Scan for the cell matching the given text and deliver its (X, Y) coordinate at center. 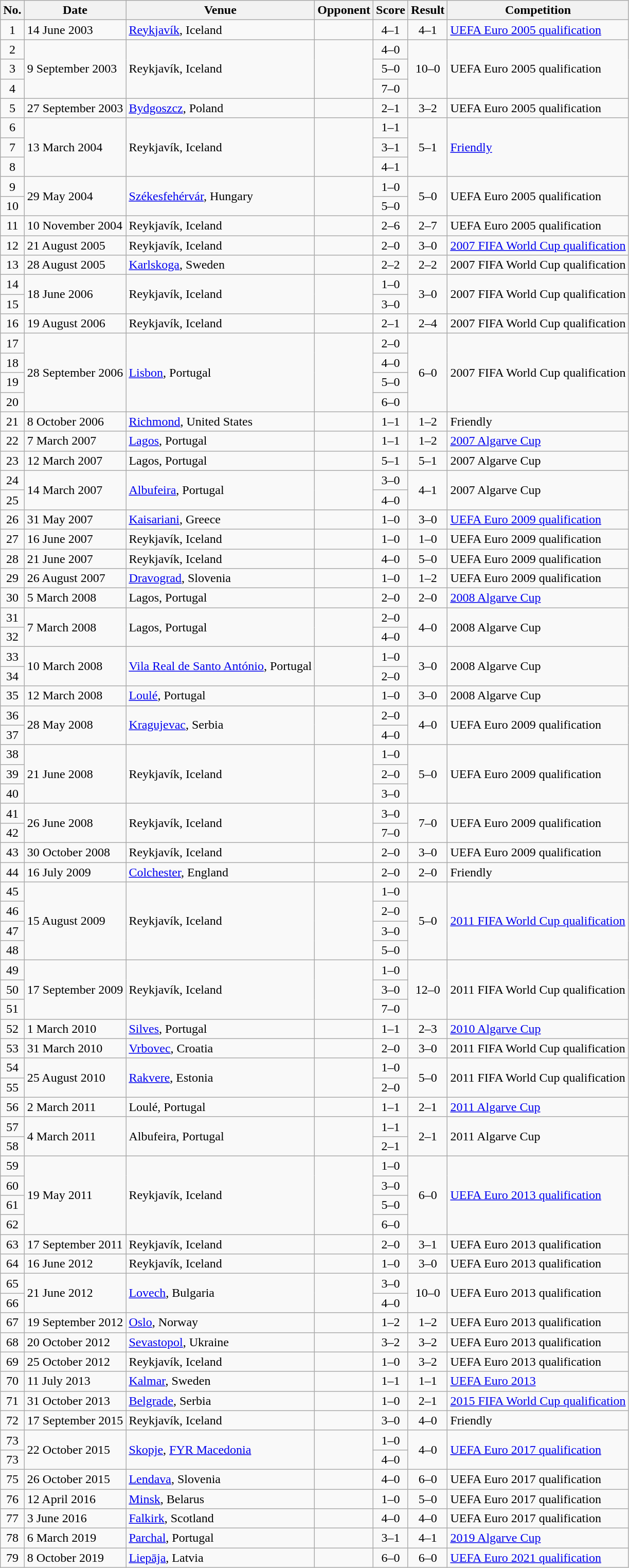
26 August 2007 (75, 578)
2–6 (391, 225)
42 (12, 833)
12 April 2016 (75, 1499)
71 (12, 1401)
14 March 2007 (75, 490)
Result (427, 10)
Oslo, Norway (220, 1323)
3 June 2016 (75, 1519)
7 March 2007 (75, 441)
UEFA Euro 2013 (538, 1381)
Lisbon, Portugal (220, 373)
75 (12, 1479)
9 September 2003 (75, 69)
11 (12, 225)
59 (12, 1166)
28 May 2008 (75, 725)
21 June 2012 (75, 1293)
79 (12, 1558)
Venue (220, 10)
19 (12, 382)
31 (12, 618)
56 (12, 1107)
15 August 2009 (75, 921)
10 March 2008 (75, 666)
Sevastopol, Ukraine (220, 1342)
68 (12, 1342)
19 May 2011 (75, 1195)
32 (12, 637)
11 July 2013 (75, 1381)
21 August 2005 (75, 245)
1 (12, 30)
27 September 2003 (75, 108)
Belgrade, Serbia (220, 1401)
33 (12, 657)
No. (12, 10)
4 March 2011 (75, 1136)
Lendava, Slovenia (220, 1479)
2 March 2011 (75, 1107)
12 (12, 245)
58 (12, 1146)
6 (12, 128)
Date (75, 10)
13 (12, 265)
22 October 2015 (75, 1450)
54 (12, 1068)
35 (12, 696)
10 (12, 206)
40 (12, 794)
Colchester, England (220, 872)
Competition (538, 10)
7 March 2008 (75, 627)
21 (12, 421)
25 (12, 500)
29 May 2004 (75, 196)
17 September 2011 (75, 1244)
30 (12, 598)
22 (12, 441)
57 (12, 1126)
43 (12, 852)
17 (12, 343)
38 (12, 754)
21 June 2007 (75, 558)
26 October 2015 (75, 1479)
16 June 2012 (75, 1264)
Dravograd, Slovenia (220, 578)
1 March 2010 (75, 1029)
Rakvere, Estonia (220, 1078)
19 August 2006 (75, 324)
62 (12, 1225)
Vrbovec, Croatia (220, 1048)
41 (12, 813)
24 (12, 480)
16 (12, 324)
28 (12, 558)
12 March 2007 (75, 461)
20 October 2012 (75, 1342)
5 March 2008 (75, 598)
45 (12, 892)
Liepāja, Latvia (220, 1558)
4 (12, 89)
Opponent (344, 10)
Skopje, FYR Macedonia (220, 1450)
31 March 2010 (75, 1048)
16 June 2007 (75, 539)
15 (12, 304)
10 November 2004 (75, 225)
12–0 (427, 990)
17 September 2009 (75, 990)
55 (12, 1087)
31 May 2007 (75, 519)
67 (12, 1323)
51 (12, 1009)
69 (12, 1362)
34 (12, 676)
Kragujevac, Serbia (220, 725)
16 July 2009 (75, 872)
18 June 2006 (75, 294)
5 (12, 108)
17 September 2015 (75, 1420)
Lovech, Bulgaria (220, 1293)
36 (12, 715)
47 (12, 931)
78 (12, 1538)
65 (12, 1283)
8 October 2006 (75, 421)
14 (12, 285)
77 (12, 1519)
26 (12, 519)
25 August 2010 (75, 1078)
Kaisariani, Greece (220, 519)
48 (12, 950)
60 (12, 1185)
Falkirk, Scotland (220, 1519)
2–7 (427, 225)
Vila Real de Santo António, Portugal (220, 666)
2 (12, 49)
14 June 2003 (75, 30)
3 (12, 69)
2–3 (427, 1029)
18 (12, 363)
2015 FIFA World Cup qualification (538, 1401)
23 (12, 461)
70 (12, 1381)
53 (12, 1048)
13 March 2004 (75, 147)
21 June 2008 (75, 774)
12 March 2008 (75, 696)
27 (12, 539)
2–4 (427, 324)
Bydgoszcz, Poland (220, 108)
50 (12, 990)
37 (12, 735)
8 (12, 167)
Minsk, Belarus (220, 1499)
Silves, Portugal (220, 1029)
7 (12, 147)
29 (12, 578)
19 September 2012 (75, 1323)
31 October 2013 (75, 1401)
49 (12, 970)
28 August 2005 (75, 265)
63 (12, 1244)
Parchal, Portugal (220, 1538)
20 (12, 402)
39 (12, 774)
76 (12, 1499)
26 June 2008 (75, 823)
44 (12, 872)
66 (12, 1303)
Kalmar, Sweden (220, 1381)
64 (12, 1264)
6 March 2019 (75, 1538)
72 (12, 1420)
Székesfehérvár, Hungary (220, 196)
2019 Algarve Cup (538, 1538)
Karlskoga, Sweden (220, 265)
2010 Algarve Cup (538, 1029)
UEFA Euro 2021 qualification (538, 1558)
30 October 2008 (75, 852)
46 (12, 911)
61 (12, 1205)
52 (12, 1029)
25 October 2012 (75, 1362)
Richmond, United States (220, 421)
28 September 2006 (75, 373)
Score (391, 10)
9 (12, 186)
8 October 2019 (75, 1558)
